Search for the cell housing the specified text and yield its [x, y] center coordinate. 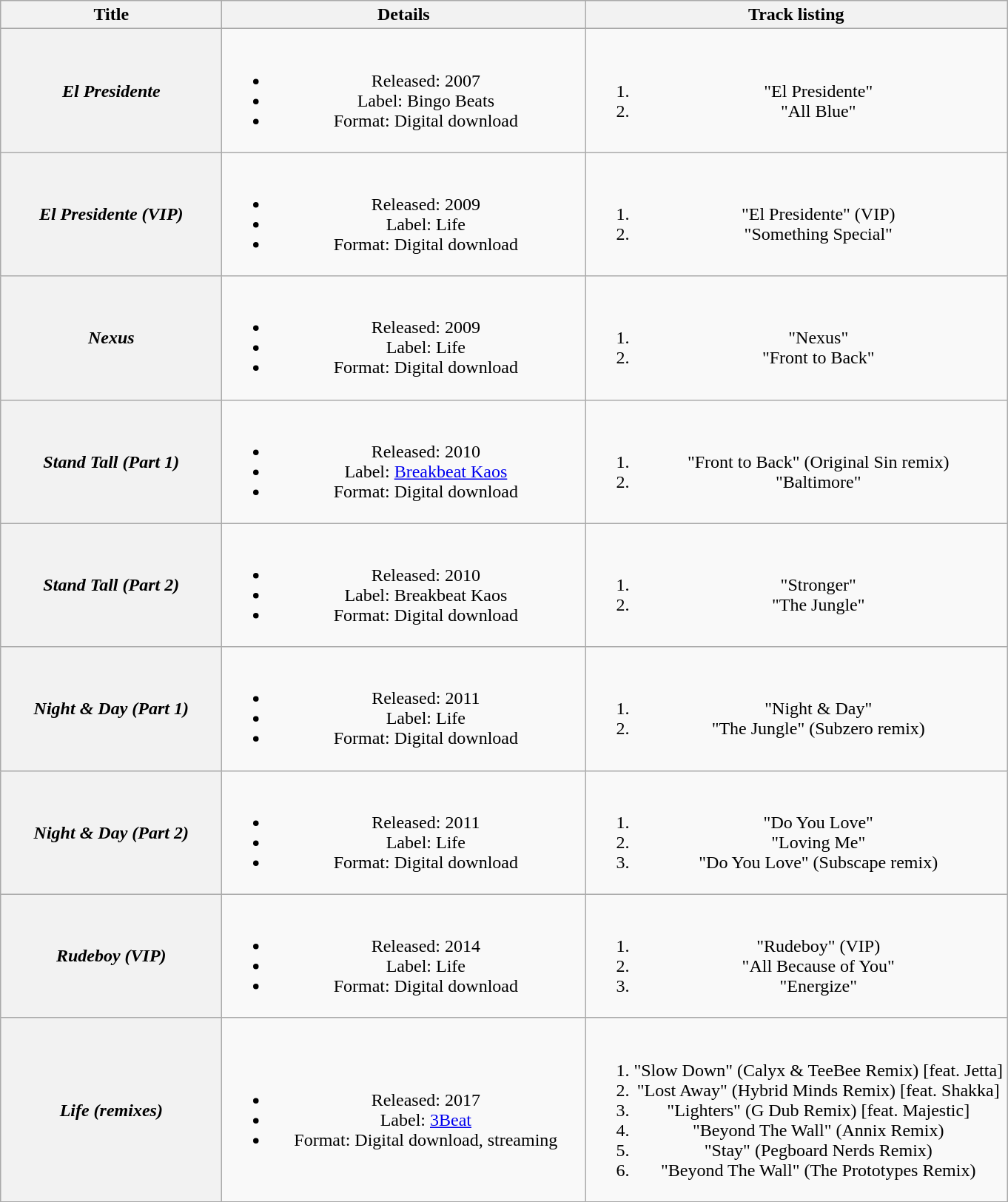
"Nexus""Front to Back" [796, 338]
Nexus [111, 338]
El Presidente [111, 90]
Track listing [796, 15]
Details [404, 15]
Night & Day (Part 1) [111, 709]
Title [111, 15]
"Rudeboy" (VIP)"All Because of You""Energize" [796, 956]
"El Presidente""All Blue" [796, 90]
Night & Day (Part 2) [111, 832]
"Night & Day""The Jungle" (Subzero remix) [796, 709]
Stand Tall (Part 2) [111, 585]
Released: 2007Label: Bingo BeatsFormat: Digital download [404, 90]
Stand Tall (Part 1) [111, 462]
"Stronger""The Jungle" [796, 585]
Life (remixes) [111, 1109]
Rudeboy (VIP) [111, 956]
"Do You Love""Loving Me""Do You Love" (Subscape remix) [796, 832]
Released: 2014Label: LifeFormat: Digital download [404, 956]
Released: 2017Label: 3BeatFormat: Digital download, streaming [404, 1109]
"El Presidente" (VIP)"Something Special" [796, 215]
"Front to Back" (Original Sin remix)"Baltimore" [796, 462]
El Presidente (VIP) [111, 215]
